Pinpoint the cell where the given text exists, returning its [x, y] midpoint coordinate. 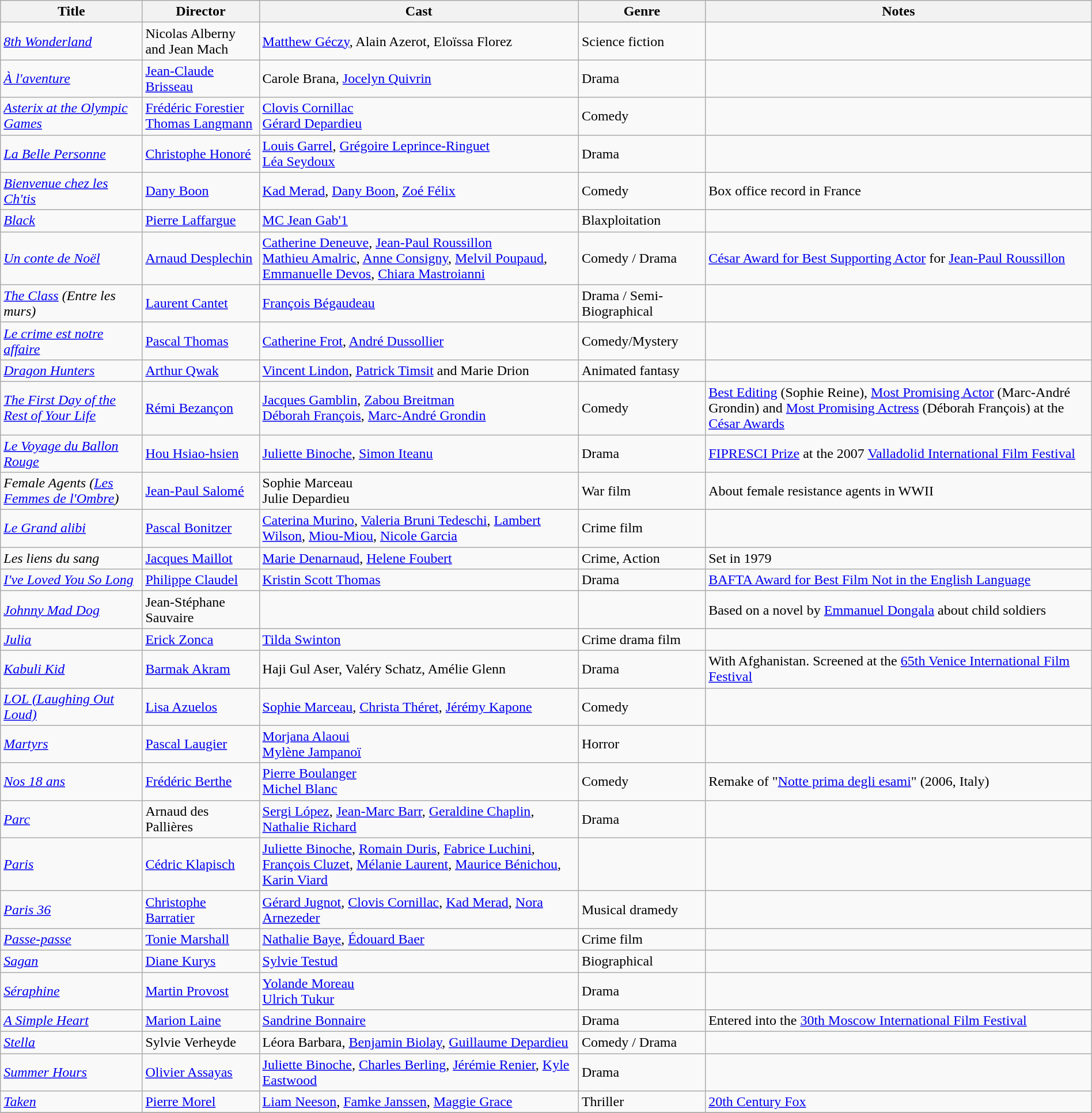
Caterina Murino, Valeria Bruni Tedeschi, Lambert Wilson, Miou-Miou, Nicole Garcia [419, 529]
The First Day of the Rest of Your Life [71, 408]
The Class (Entre les murs) [71, 303]
Blaxploitation [642, 221]
War film [642, 491]
Horror [642, 744]
Pascal Thomas [200, 341]
Thriller [642, 1102]
Lisa Azuelos [200, 706]
Science fiction [642, 41]
Animated fantasy [642, 370]
Barmak Akram [200, 669]
Best Editing (Sophie Reine), Most Promising Actor (Marc-André Grondin) and Most Promising Actress (Déborah François) at the César Awards [898, 408]
Female Agents (Les Femmes de l'Ombre) [71, 491]
François Bégaudeau [419, 303]
20th Century Fox [898, 1102]
Jacques Maillot [200, 558]
À l'aventure [71, 78]
Erick Zonca [200, 639]
Crime drama film [642, 639]
Based on a novel by Emmanuel Dongala about child soldiers [898, 609]
A Simple Heart [71, 1021]
Philippe Claudel [200, 580]
Sagan [71, 961]
Comedy/Mystery [642, 341]
Jacques Gamblin, Zabou BreitmanDéborah François, Marc-André Grondin [419, 408]
Paris 36 [71, 909]
Yolande Moreau Ulrich Tukur [419, 991]
Entered into the 30th Moscow International Film Festival [898, 1021]
Juliette Binoche, Romain Duris, Fabrice Luchini, François Cluzet, Mélanie Laurent, Maurice Bénichou, Karin Viard [419, 864]
FIPRESCI Prize at the 2007 Valladolid International Film Festival [898, 453]
Hou Hsiao-hsien [200, 453]
Tilda Swinton [419, 639]
Martin Provost [200, 991]
Christophe Honoré [200, 153]
Nicolas Alberny and Jean Mach [200, 41]
Catherine Deneuve, Jean-Paul RoussillonMathieu Amalric, Anne Consigny, Melvil Poupaud, Emmanuelle Devos, Chiara Mastroianni [419, 258]
Matthew Géczy, Alain Azerot, Eloïssa Florez [419, 41]
Stella [71, 1043]
La Belle Personne [71, 153]
Dragon Hunters [71, 370]
Box office record in France [898, 191]
Bienvenue chez les Ch'tis [71, 191]
Johnny Mad Dog [71, 609]
Arnaud des Pallières [200, 819]
Morjana Alaoui Mylène Jampanoï [419, 744]
Arnaud Desplechin [200, 258]
8th Wonderland [71, 41]
Biographical [642, 961]
Louis Garrel, Grégoire Leprince-Ringuet Léa Seydoux [419, 153]
Remake of "Notte prima degli esami" (2006, Italy) [898, 781]
Arthur Qwak [200, 370]
Genre [642, 12]
Asterix at the Olympic Games [71, 116]
MC Jean Gab'1 [419, 221]
BAFTA Award for Best Film Not in the English Language [898, 580]
Rémi Bezançon [200, 408]
Sylvie Verheyde [200, 1043]
Set in 1979 [898, 558]
Diane Kurys [200, 961]
LOL (Laughing Out Loud) [71, 706]
Jean-Stéphane Sauvaire [200, 609]
Musical dramedy [642, 909]
Clovis CornillacGérard Depardieu [419, 116]
Liam Neeson, Famke Janssen, Maggie Grace [419, 1102]
Séraphine [71, 991]
Taken [71, 1102]
Nathalie Baye, Édouard Baer [419, 939]
Dany Boon [200, 191]
Black [71, 221]
Pierre Laffargue [200, 221]
Jean-Claude Brisseau [200, 78]
Paris [71, 864]
Juliette Binoche, Simon Iteanu [419, 453]
Notes [898, 12]
Cast [419, 12]
Carole Brana, Jocelyn Quivrin [419, 78]
About female resistance agents in WWII [898, 491]
Marie Denarnaud, Helene Foubert [419, 558]
Julia [71, 639]
Jean-Paul Salomé [200, 491]
Martyrs [71, 744]
Gérard Jugnot, Clovis Cornillac, Kad Merad, Nora Arnezeder [419, 909]
Frédéric ForestierThomas Langmann [200, 116]
Christophe Barratier [200, 909]
Summer Hours [71, 1073]
Kad Merad, Dany Boon, Zoé Félix [419, 191]
Nos 18 ans [71, 781]
Kabuli Kid [71, 669]
Drama / Semi-Biographical [642, 303]
Catherine Frot, André Dussollier [419, 341]
Director [200, 12]
Pierre BoulangerMichel Blanc [419, 781]
Le Grand alibi [71, 529]
Sophie Marceau Julie Depardieu [419, 491]
Cédric Klapisch [200, 864]
Kristin Scott Thomas [419, 580]
Juliette Binoche, Charles Berling, Jérémie Renier, Kyle Eastwood [419, 1073]
Title [71, 12]
With Afghanistan. Screened at the 65th Venice International Film Festival [898, 669]
Tonie Marshall [200, 939]
Le crime est notre affaire [71, 341]
Le Voyage du Ballon Rouge [71, 453]
Marion Laine [200, 1021]
Crime, Action [642, 558]
Sophie Marceau, Christa Théret, Jérémy Kapone [419, 706]
Les liens du sang [71, 558]
Parc [71, 819]
Passe-passe [71, 939]
Léora Barbara, Benjamin Biolay, Guillaume Depardieu [419, 1043]
I've Loved You So Long [71, 580]
Sandrine Bonnaire [419, 1021]
Laurent Cantet [200, 303]
Pierre Morel [200, 1102]
Haji Gul Aser, Valéry Schatz, Amélie Glenn [419, 669]
Frédéric Berthe [200, 781]
Un conte de Noël [71, 258]
Pascal Laugier [200, 744]
Sergi López, Jean-Marc Barr, Geraldine Chaplin, Nathalie Richard [419, 819]
Olivier Assayas [200, 1073]
Pascal Bonitzer [200, 529]
Sylvie Testud [419, 961]
Vincent Lindon, Patrick Timsit and Marie Drion [419, 370]
César Award for Best Supporting Actor for Jean-Paul Roussillon [898, 258]
